Find where the given text appears and provide that cell's center as (x, y) coordinate. 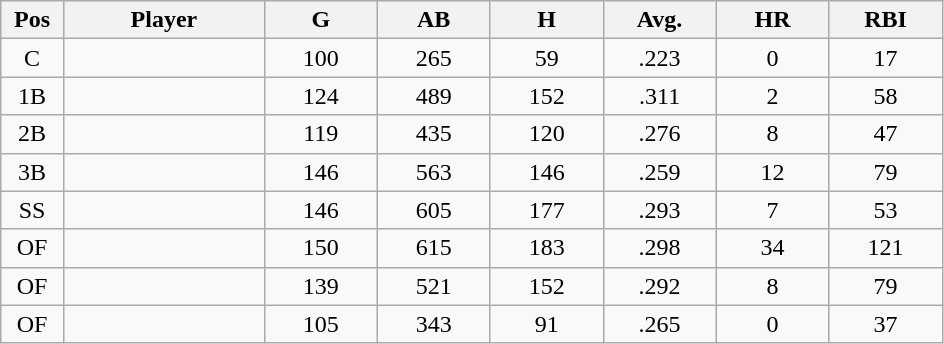
HR (772, 20)
2B (32, 134)
C (32, 58)
G (320, 20)
3B (32, 172)
59 (546, 58)
265 (434, 58)
343 (434, 324)
2 (772, 96)
.292 (660, 286)
91 (546, 324)
.276 (660, 134)
.223 (660, 58)
SS (32, 210)
17 (886, 58)
177 (546, 210)
120 (546, 134)
47 (886, 134)
605 (434, 210)
105 (320, 324)
121 (886, 248)
7 (772, 210)
1B (32, 96)
150 (320, 248)
124 (320, 96)
.259 (660, 172)
37 (886, 324)
563 (434, 172)
H (546, 20)
435 (434, 134)
615 (434, 248)
Pos (32, 20)
58 (886, 96)
Avg. (660, 20)
53 (886, 210)
183 (546, 248)
.311 (660, 96)
AB (434, 20)
12 (772, 172)
RBI (886, 20)
.265 (660, 324)
139 (320, 286)
Player (164, 20)
489 (434, 96)
34 (772, 248)
100 (320, 58)
521 (434, 286)
.298 (660, 248)
.293 (660, 210)
119 (320, 134)
